Output the [x, y] coordinate of the center of the cell containing the given text.  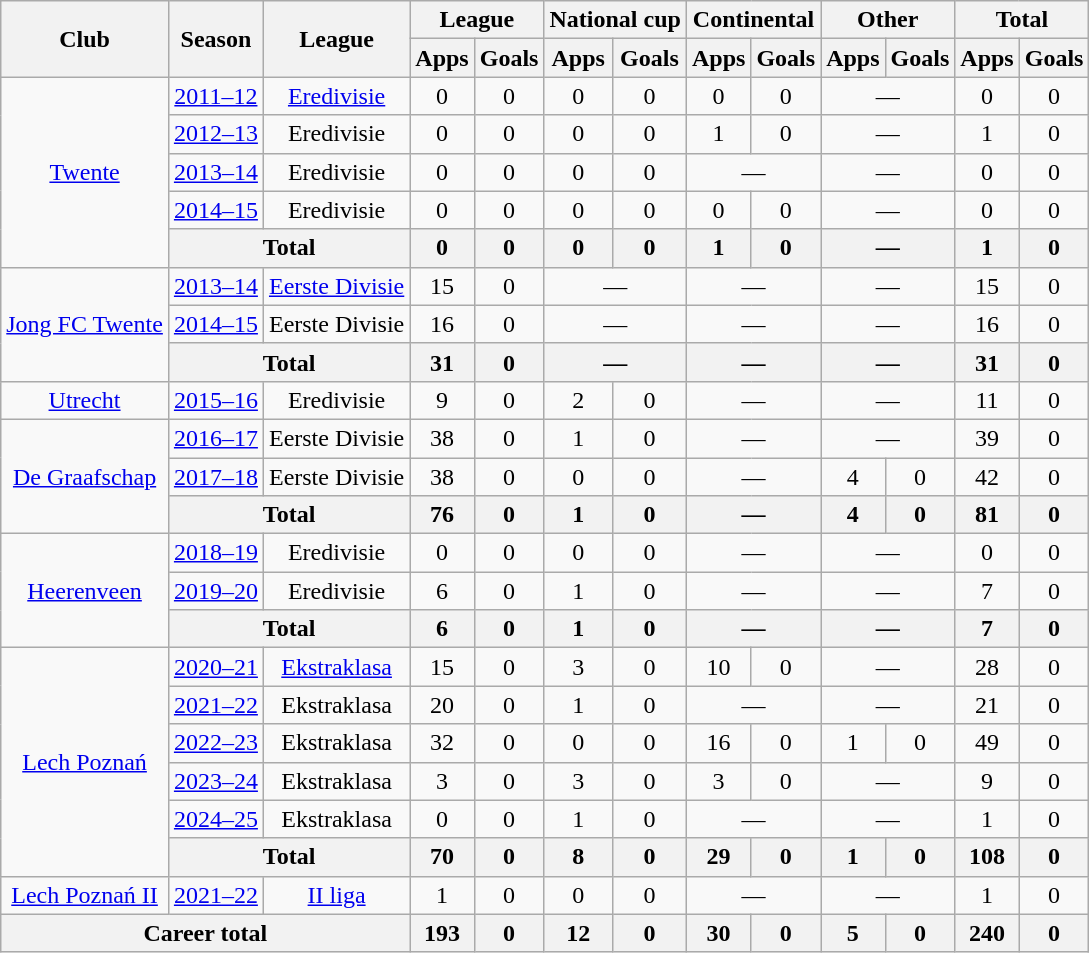
Jong FC Twente [85, 324]
30 [718, 933]
Utrecht [85, 400]
2016–17 [216, 438]
8 [578, 857]
76 [442, 515]
20 [442, 705]
Club [85, 39]
2017–18 [216, 477]
5 [853, 933]
National cup [615, 20]
Lech Poznań II [85, 895]
De Graafschap [85, 476]
12 [578, 933]
2020–21 [216, 667]
Season [216, 39]
2 [578, 400]
Continental [753, 20]
11 [987, 400]
2018–19 [216, 553]
81 [987, 515]
Other [888, 20]
193 [442, 933]
Lech Poznań [85, 762]
2011–12 [216, 96]
21 [987, 705]
240 [987, 933]
2015–16 [216, 400]
108 [987, 857]
49 [987, 743]
39 [987, 438]
2019–20 [216, 591]
Career total [206, 933]
29 [718, 857]
2022–23 [216, 743]
32 [442, 743]
70 [442, 857]
2023–24 [216, 781]
Twente [85, 172]
28 [987, 667]
42 [987, 477]
2012–13 [216, 134]
10 [718, 667]
II liga [336, 895]
2024–25 [216, 819]
Heerenveen [85, 591]
